Determine the [X, Y] coordinate at the center of the cell enclosing the given text.  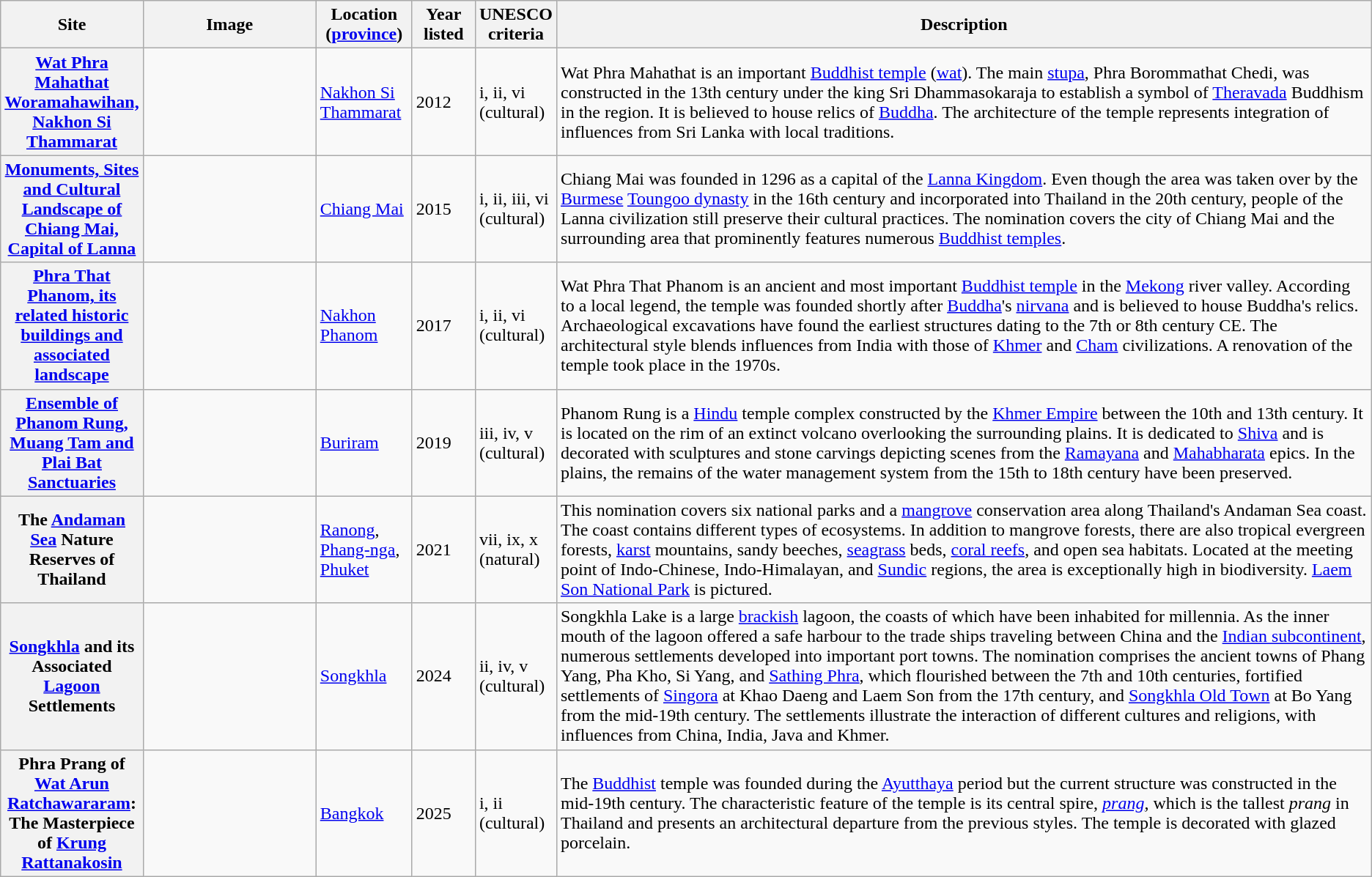
Wat Phra Mahathat Woramahawihan, Nakhon Si Thammarat [72, 102]
2021 [443, 549]
i, ii (cultural) [516, 813]
Image [229, 25]
iii, iv, v (cultural) [516, 443]
2015 [443, 209]
Nakhon Si Thammarat [364, 102]
Location (province) [364, 25]
2025 [443, 813]
Nakhon Phanom [364, 325]
2019 [443, 443]
Phra Prang of Wat Arun Ratchawararam: The Masterpiece of Krung Rattanakosin [72, 813]
UNESCO criteria [516, 25]
2017 [443, 325]
Monuments, Sites and Cultural Landscape of Chiang Mai, Capital of Lanna [72, 209]
Ranong, Phang-nga, Phuket [364, 549]
Ensemble of Phanom Rung, Muang Tam and Plai Bat Sanctuaries [72, 443]
ii, iv, v (cultural) [516, 676]
vii, ix, x (natural) [516, 549]
2012 [443, 102]
Bangkok [364, 813]
Chiang Mai [364, 209]
2024 [443, 676]
Songkhla and its Associated Lagoon Settlements [72, 676]
i, ii, iii, vi (cultural) [516, 209]
Site [72, 25]
Songkhla [364, 676]
Buriram [364, 443]
The Andaman Sea Nature Reserves of Thailand [72, 549]
Phra That Phanom, its related historic buildings and associated landscape [72, 325]
Description [964, 25]
Year listed [443, 25]
